Identify which cell holds the provided text, then report its (X, Y) central coordinate. 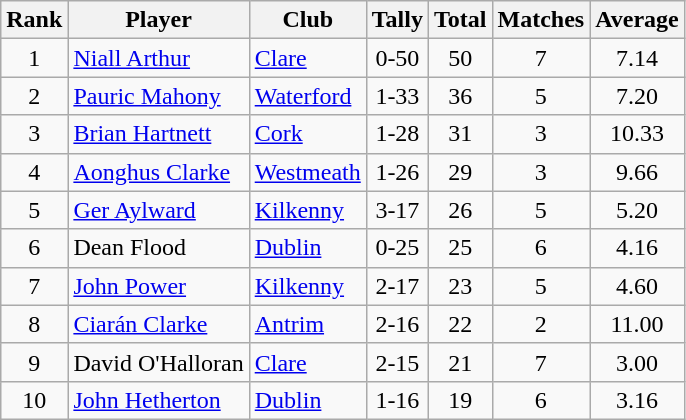
2-15 (397, 362)
Westmeath (308, 172)
0-50 (397, 58)
21 (460, 362)
Rank (34, 20)
9.66 (638, 172)
11.00 (638, 324)
Pauric Mahony (158, 96)
8 (34, 324)
Brian Hartnett (158, 134)
25 (460, 248)
Niall Arthur (158, 58)
Matches (541, 20)
Waterford (308, 96)
1 (34, 58)
29 (460, 172)
7.14 (638, 58)
23 (460, 286)
John Hetherton (158, 400)
0-25 (397, 248)
Club (308, 20)
1-16 (397, 400)
10.33 (638, 134)
19 (460, 400)
David O'Halloran (158, 362)
7.20 (638, 96)
Player (158, 20)
Ger Aylward (158, 210)
1-28 (397, 134)
3.16 (638, 400)
22 (460, 324)
26 (460, 210)
Ciarán Clarke (158, 324)
Total (460, 20)
3.00 (638, 362)
4.60 (638, 286)
5.20 (638, 210)
4 (34, 172)
1-33 (397, 96)
4.16 (638, 248)
Average (638, 20)
Tally (397, 20)
50 (460, 58)
36 (460, 96)
9 (34, 362)
31 (460, 134)
2-17 (397, 286)
Aonghus Clarke (158, 172)
10 (34, 400)
John Power (158, 286)
3-17 (397, 210)
2-16 (397, 324)
Dean Flood (158, 248)
1-26 (397, 172)
Cork (308, 134)
Antrim (308, 324)
